From the cell containing the given text, extract its center point as (X, Y) coordinate. 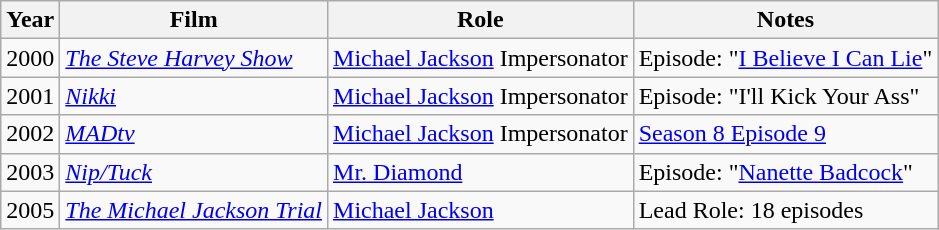
Role (481, 20)
Film (194, 20)
Mr. Diamond (481, 172)
Season 8 Episode 9 (786, 134)
The Steve Harvey Show (194, 58)
2000 (30, 58)
Episode: "Nanette Badcock" (786, 172)
Episode: "I Believe I Can Lie" (786, 58)
2003 (30, 172)
Lead Role: 18 episodes (786, 210)
MADtv (194, 134)
2002 (30, 134)
2005 (30, 210)
2001 (30, 96)
Episode: "I'll Kick Your Ass" (786, 96)
Notes (786, 20)
Year (30, 20)
Nip/Tuck (194, 172)
Michael Jackson (481, 210)
The Michael Jackson Trial (194, 210)
Nikki (194, 96)
